Detect which cell encompasses the target text, then output its [x, y] center coordinate. 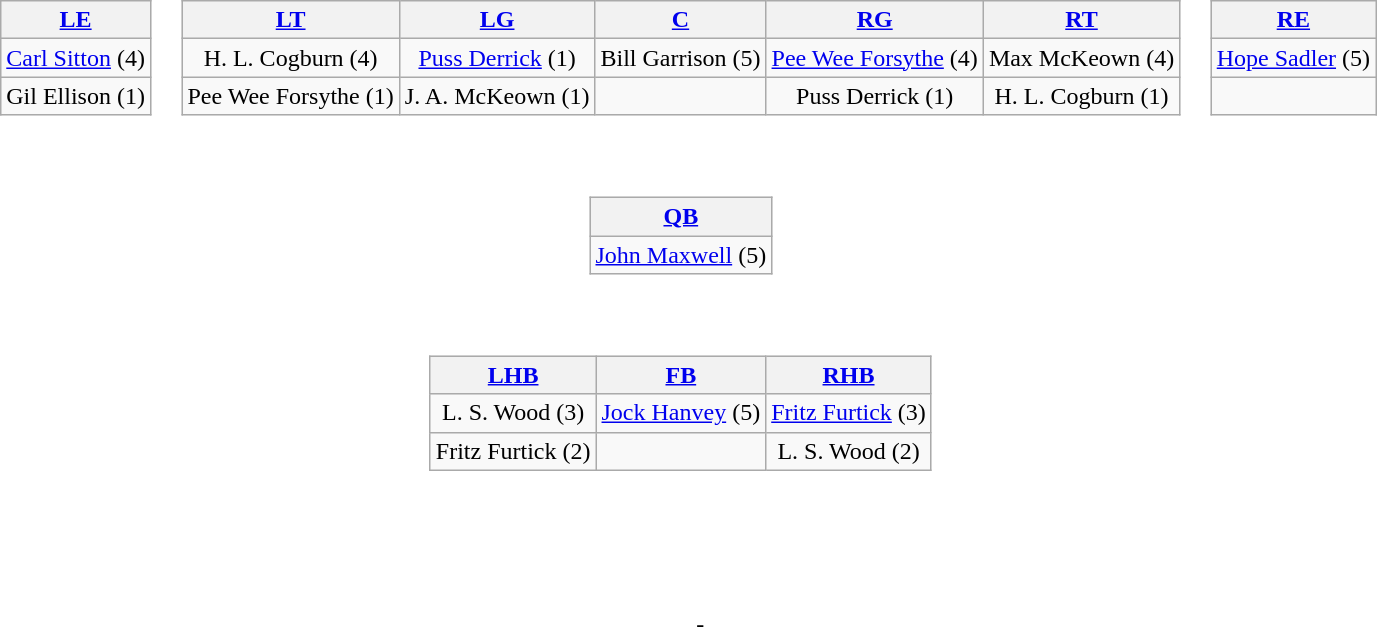
RT [1081, 20]
Fritz Furtick (2) [513, 451]
LHB FB RHB L. S. Wood (3) Jock Hanvey (5) Fritz Furtick (3) Fritz Furtick (2) L. S. Wood (2) [693, 400]
LG [497, 20]
Fritz Furtick (3) [849, 413]
Carl Sitton (4) [76, 58]
LT [290, 20]
H. L. Cogburn (1) [1081, 96]
Gil Ellison (1) [76, 96]
H. L. Cogburn (4) [290, 58]
FB [681, 375]
Max McKeown (4) [1081, 58]
Bill Garrison (5) [680, 58]
L. S. Wood (2) [849, 451]
Jock Hanvey (5) [681, 413]
Hope Sadler (5) [1293, 58]
John Maxwell (5) [681, 255]
LE [76, 20]
RHB [849, 375]
LHB [513, 375]
L. S. Wood (3) [513, 413]
RG [874, 20]
J. A. McKeown (1) [497, 96]
C [680, 20]
QB [681, 216]
QB John Maxwell (5) [693, 222]
Pee Wee Forsythe (4) [874, 58]
RE [1293, 20]
Pee Wee Forsythe (1) [290, 96]
